Return (x, y) of the center of cell containing provided text 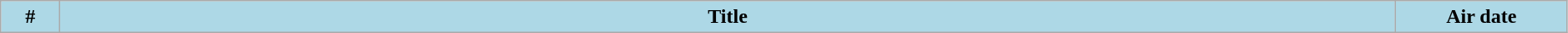
Air date (1481, 17)
Title (728, 17)
# (30, 17)
